Pinpoint the cell where the given text exists, returning its (x, y) midpoint coordinate. 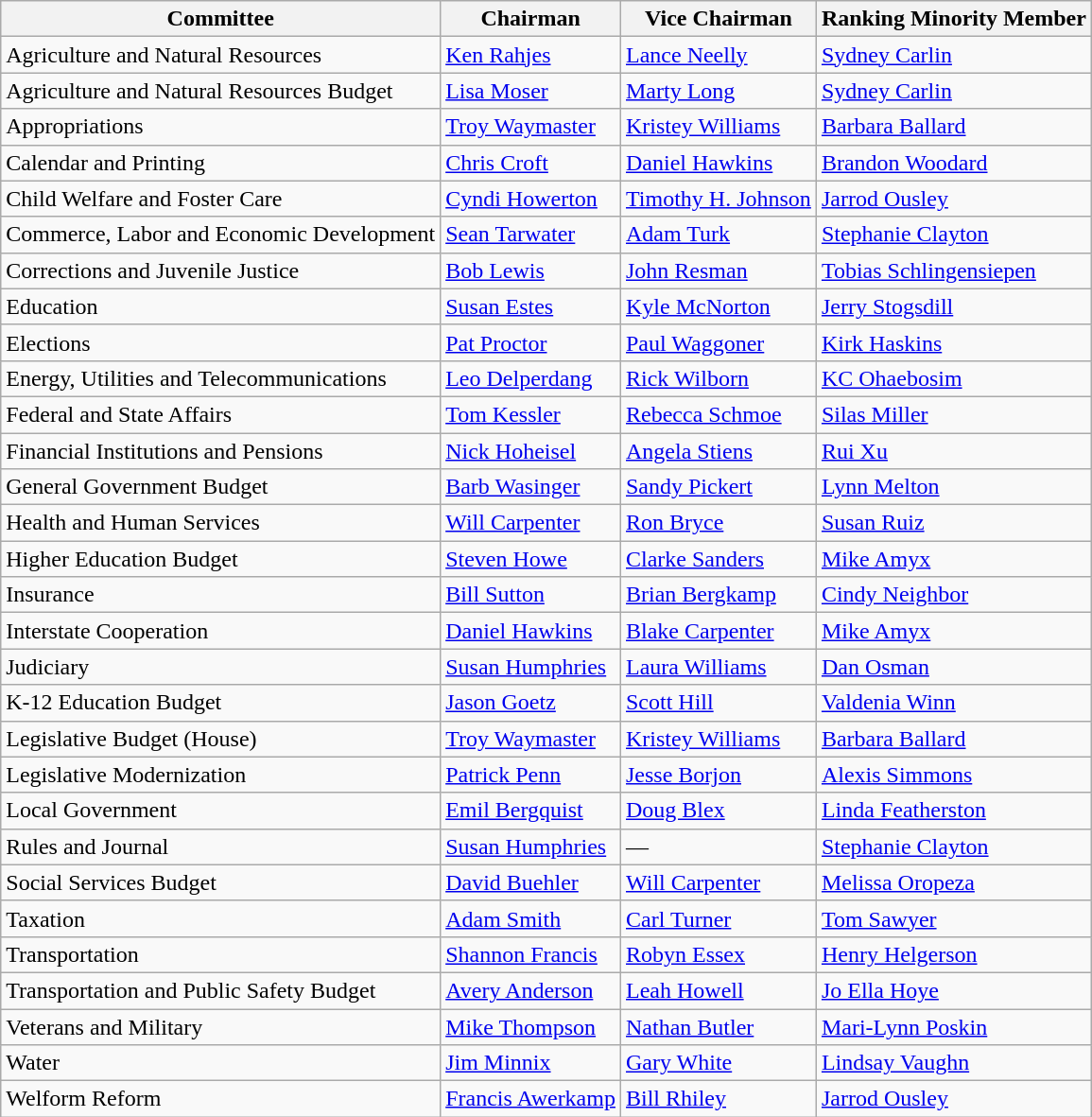
Commerce, Labor and Economic Development (221, 235)
Henry Helgerson (953, 954)
Francis Awerkamp (531, 1099)
Rebecca Schmoe (719, 414)
Financial Institutions and Pensions (221, 451)
Shannon Francis (531, 954)
Carl Turner (719, 918)
Rick Wilborn (719, 378)
Scott Hill (719, 703)
Avery Anderson (531, 990)
Insurance (221, 595)
Susan Ruiz (953, 523)
Corrections and Juvenile Justice (221, 271)
Nathan Butler (719, 1026)
Brandon Woodard (953, 163)
David Buehler (531, 882)
Higher Education Budget (221, 559)
Adam Turk (719, 235)
Rules and Journal (221, 846)
Committee (221, 19)
Chris Croft (531, 163)
Bill Sutton (531, 595)
Steven Howe (531, 559)
Calendar and Printing (221, 163)
Ron Bryce (719, 523)
Health and Human Services (221, 523)
Education (221, 306)
Tobias Schlingensiepen (953, 271)
Timothy H. Johnson (719, 199)
Robyn Essex (719, 954)
Paul Waggoner (719, 342)
Jesse Borjon (719, 775)
Blake Carpenter (719, 631)
Jim Minnix (531, 1063)
Bill Rhiley (719, 1099)
John Resman (719, 271)
Kyle McNorton (719, 306)
Patrick Penn (531, 775)
Nick Hoheisel (531, 451)
Angela Stiens (719, 451)
Welform Reform (221, 1099)
Clarke Sanders (719, 559)
Local Government (221, 811)
K-12 Education Budget (221, 703)
Judiciary (221, 667)
Mike Thompson (531, 1026)
Tom Kessler (531, 414)
Linda Featherston (953, 811)
— (719, 846)
Brian Bergkamp (719, 595)
Federal and State Affairs (221, 414)
Lynn Melton (953, 487)
Lisa Moser (531, 91)
Barb Wasinger (531, 487)
Jo Ella Hoye (953, 990)
Jerry Stogsdill (953, 306)
Energy, Utilities and Telecommunications (221, 378)
Mari-Lynn Poskin (953, 1026)
Transportation and Public Safety Budget (221, 990)
Sean Tarwater (531, 235)
Elections (221, 342)
Child Welfare and Foster Care (221, 199)
Alexis Simmons (953, 775)
Silas Miller (953, 414)
Agriculture and Natural Resources (221, 55)
Taxation (221, 918)
Kirk Haskins (953, 342)
Melissa Oropeza (953, 882)
Lance Neelly (719, 55)
Tom Sawyer (953, 918)
Legislative Budget (House) (221, 739)
Leo Delperdang (531, 378)
Veterans and Military (221, 1026)
Doug Blex (719, 811)
Jason Goetz (531, 703)
Pat Proctor (531, 342)
Lindsay Vaughn (953, 1063)
Legislative Modernization (221, 775)
Adam Smith (531, 918)
Bob Lewis (531, 271)
Cindy Neighbor (953, 595)
KC Ohaebosim (953, 378)
Leah Howell (719, 990)
Transportation (221, 954)
Rui Xu (953, 451)
Vice Chairman (719, 19)
Agriculture and Natural Resources Budget (221, 91)
Gary White (719, 1063)
Sandy Pickert (719, 487)
Appropriations (221, 127)
Cyndi Howerton (531, 199)
Susan Estes (531, 306)
Dan Osman (953, 667)
Valdenia Winn (953, 703)
Ken Rahjes (531, 55)
Ranking Minority Member (953, 19)
Interstate Cooperation (221, 631)
Water (221, 1063)
Marty Long (719, 91)
Social Services Budget (221, 882)
Laura Williams (719, 667)
Emil Bergquist (531, 811)
Chairman (531, 19)
General Government Budget (221, 487)
